Detect which cell encompasses the target text, then output its [X, Y] center coordinate. 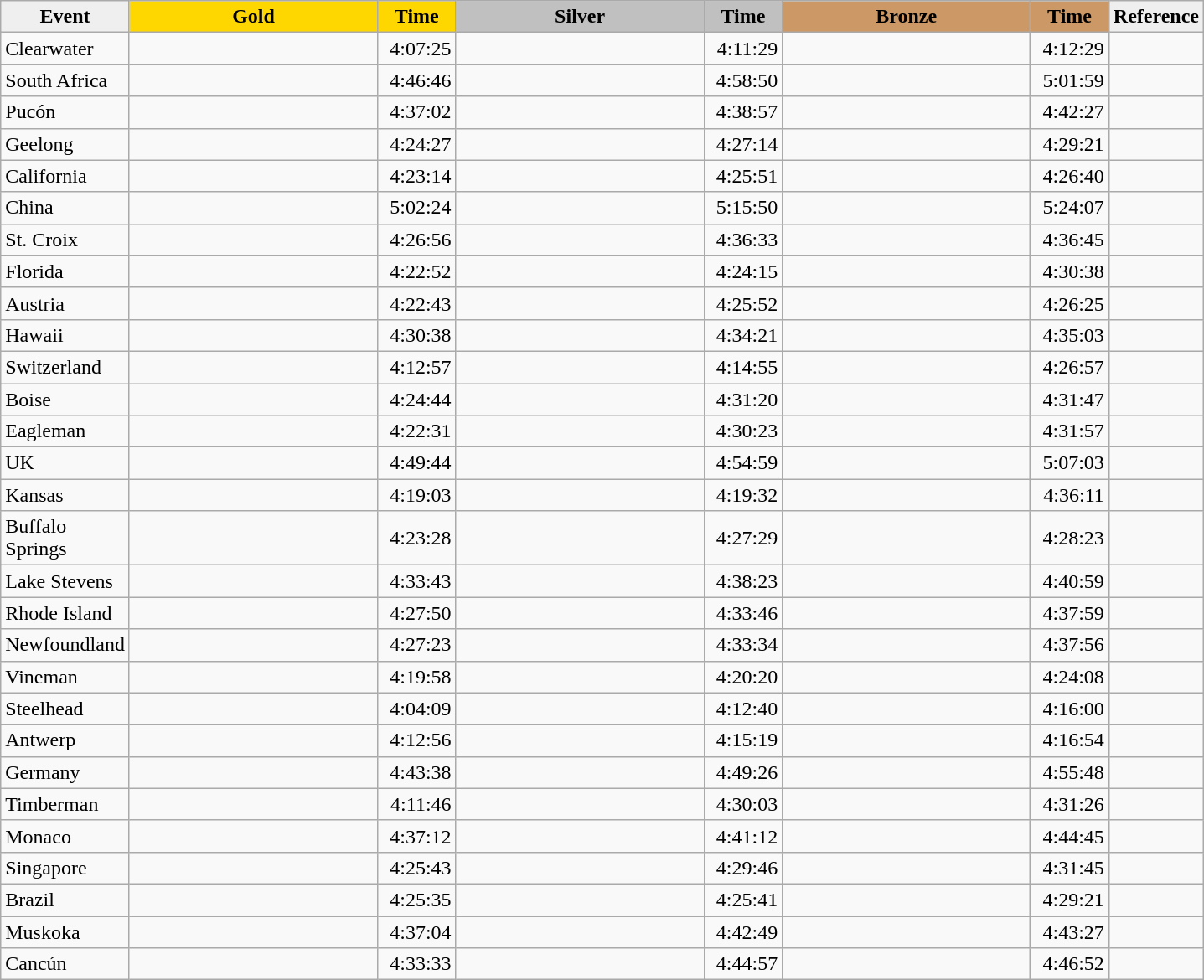
4:12:29 [1070, 49]
4:37:56 [1070, 645]
4:30:03 [743, 804]
4:16:54 [1070, 740]
Muskoka [65, 932]
4:24:27 [417, 144]
Germany [65, 772]
4:04:09 [417, 709]
Reference [1156, 17]
Buffalo Springs [65, 538]
4:22:43 [417, 303]
China [65, 208]
4:44:57 [743, 964]
4:58:50 [743, 80]
4:31:45 [1070, 868]
5:01:59 [1070, 80]
4:12:57 [417, 367]
Monaco [65, 836]
4:36:11 [1070, 495]
Antwerp [65, 740]
4:54:59 [743, 463]
4:37:02 [417, 112]
4:46:46 [417, 80]
4:07:25 [417, 49]
4:27:50 [417, 613]
Timberman [65, 804]
5:07:03 [1070, 463]
4:27:23 [417, 645]
4:19:03 [417, 495]
4:33:33 [417, 964]
4:31:20 [743, 400]
4:12:56 [417, 740]
5:02:24 [417, 208]
4:22:31 [417, 431]
4:25:35 [417, 900]
4:44:45 [1070, 836]
4:43:27 [1070, 932]
4:40:59 [1070, 581]
4:15:19 [743, 740]
Silver [580, 17]
4:20:20 [743, 677]
4:37:04 [417, 932]
Bronze [907, 17]
4:14:55 [743, 367]
4:43:38 [417, 772]
Geelong [65, 144]
Florida [65, 271]
4:31:47 [1070, 400]
4:25:51 [743, 176]
UK [65, 463]
4:23:14 [417, 176]
Rhode Island [65, 613]
4:12:40 [743, 709]
4:25:52 [743, 303]
4:24:44 [417, 400]
4:27:29 [743, 538]
4:41:12 [743, 836]
4:36:45 [1070, 240]
St. Croix [65, 240]
4:42:27 [1070, 112]
4:24:15 [743, 271]
4:22:52 [417, 271]
4:35:03 [1070, 335]
4:11:46 [417, 804]
4:34:21 [743, 335]
4:26:25 [1070, 303]
4:42:49 [743, 932]
4:26:57 [1070, 367]
5:15:50 [743, 208]
5:24:07 [1070, 208]
Event [65, 17]
4:16:00 [1070, 709]
4:24:08 [1070, 677]
4:37:12 [417, 836]
Eagleman [65, 431]
4:29:46 [743, 868]
4:33:34 [743, 645]
4:55:48 [1070, 772]
4:19:58 [417, 677]
Boise [65, 400]
4:19:32 [743, 495]
California [65, 176]
4:33:46 [743, 613]
4:26:56 [417, 240]
Newfoundland [65, 645]
4:33:43 [417, 581]
4:49:44 [417, 463]
4:36:33 [743, 240]
Steelhead [65, 709]
Cancún [65, 964]
Austria [65, 303]
Pucón [65, 112]
4:38:23 [743, 581]
Lake Stevens [65, 581]
4:31:57 [1070, 431]
4:28:23 [1070, 538]
4:38:57 [743, 112]
4:23:28 [417, 538]
Hawaii [65, 335]
4:49:26 [743, 772]
4:31:26 [1070, 804]
Singapore [65, 868]
Clearwater [65, 49]
4:30:23 [743, 431]
4:46:52 [1070, 964]
4:25:41 [743, 900]
South Africa [65, 80]
4:25:43 [417, 868]
4:26:40 [1070, 176]
4:27:14 [743, 144]
Vineman [65, 677]
Kansas [65, 495]
4:11:29 [743, 49]
Brazil [65, 900]
Switzerland [65, 367]
Gold [253, 17]
4:37:59 [1070, 613]
